Find where the given text appears and provide that cell's center as (x, y) coordinate. 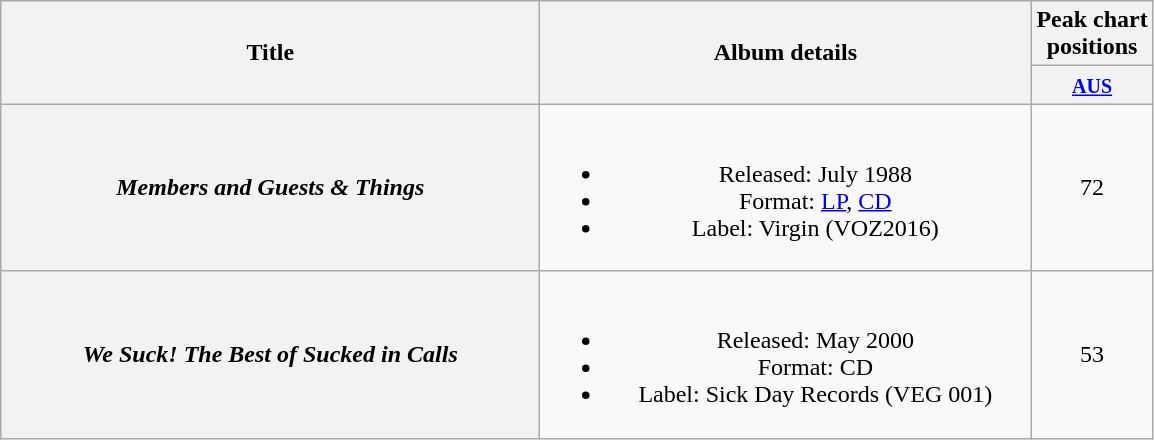
We Suck! The Best of Sucked in Calls (270, 354)
53 (1092, 354)
Album details (786, 52)
Peak chartpositions (1092, 34)
Released: July 1988Format: LP, CDLabel: Virgin (VOZ2016) (786, 188)
AUS (1092, 85)
Members and Guests & Things (270, 188)
72 (1092, 188)
Released: May 2000Format: CDLabel: Sick Day Records (VEG 001) (786, 354)
Title (270, 52)
